For the text-containing cell, return its midpoint in (x, y) coordinate format. 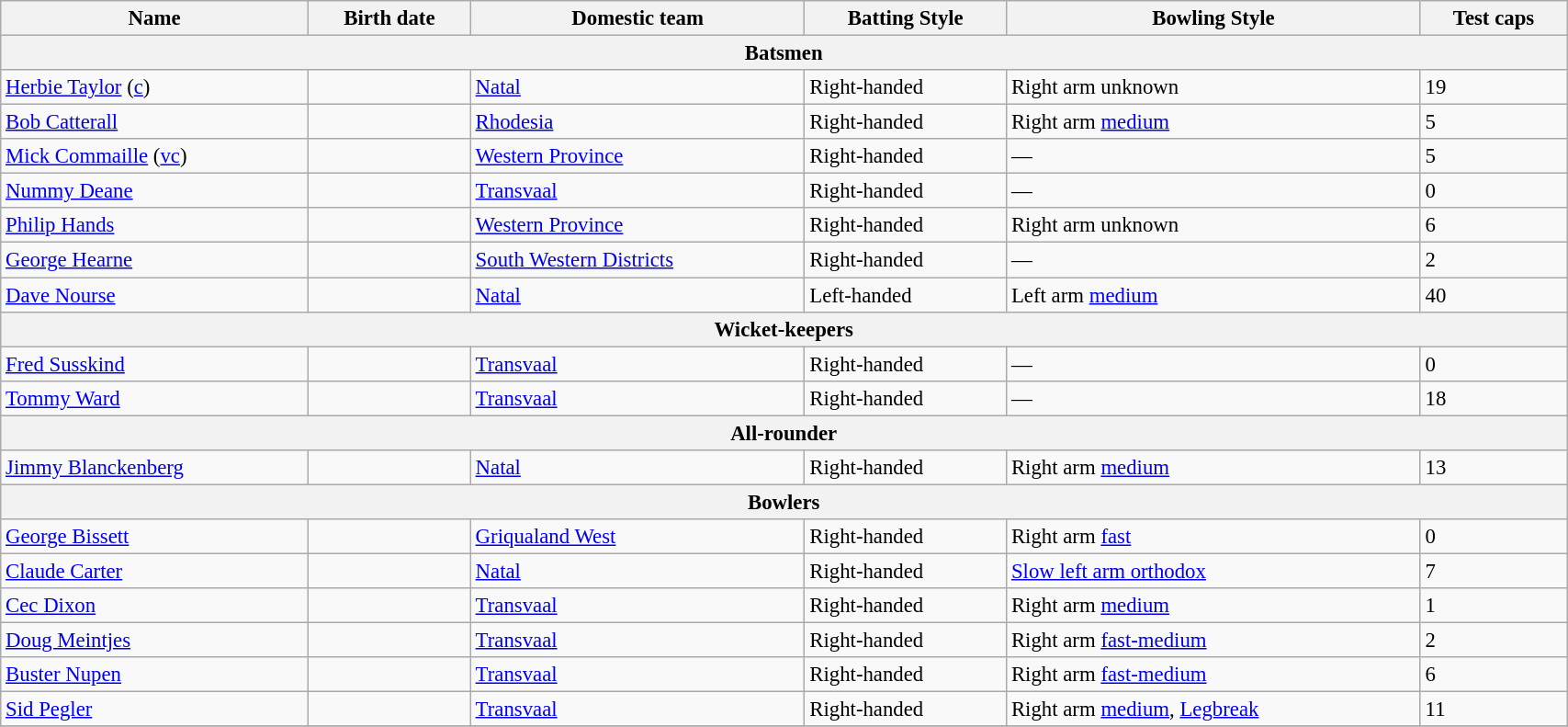
All-rounder (784, 433)
Dave Nourse (154, 295)
40 (1494, 295)
George Hearne (154, 260)
Batsmen (784, 53)
Tommy Ward (154, 398)
Bowlers (784, 502)
Sid Pegler (154, 710)
13 (1494, 468)
Fred Susskind (154, 364)
Right arm medium, Legbreak (1214, 710)
19 (1494, 87)
Claude Carter (154, 571)
Slow left arm orthodox (1214, 571)
Wicket-keepers (784, 329)
7 (1494, 571)
Philip Hands (154, 225)
Bowling Style (1214, 18)
Griqualand West (637, 537)
Domestic team (637, 18)
Name (154, 18)
Batting Style (906, 18)
Bob Catterall (154, 122)
Right arm fast (1214, 537)
Nummy Deane (154, 191)
George Bissett (154, 537)
Cec Dixon (154, 606)
1 (1494, 606)
Herbie Taylor (c) (154, 87)
Jimmy Blanckenberg (154, 468)
Mick Commaille (vc) (154, 156)
11 (1494, 710)
Rhodesia (637, 122)
Doug Meintjes (154, 641)
Left arm medium (1214, 295)
Left-handed (906, 295)
Test caps (1494, 18)
Birth date (389, 18)
South Western Districts (637, 260)
Buster Nupen (154, 675)
18 (1494, 398)
